Extract the (x, y) coordinate from the center of the cell holding the provided text.  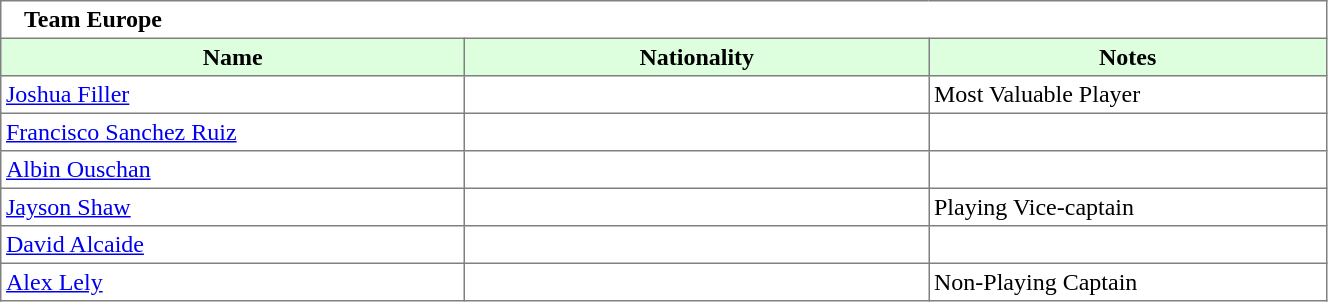
Francisco Sanchez Ruiz (233, 132)
Alex Lely (233, 282)
Nationality (697, 57)
Notes (1128, 57)
Albin Ouschan (233, 170)
Non-Playing Captain (1128, 282)
Playing Vice-captain (1128, 207)
Team Europe (664, 20)
David Alcaide (233, 245)
Joshua Filler (233, 95)
Most Valuable Player (1128, 95)
Jayson Shaw (233, 207)
Name (233, 57)
